Search for the cell housing the specified text and yield its (x, y) center coordinate. 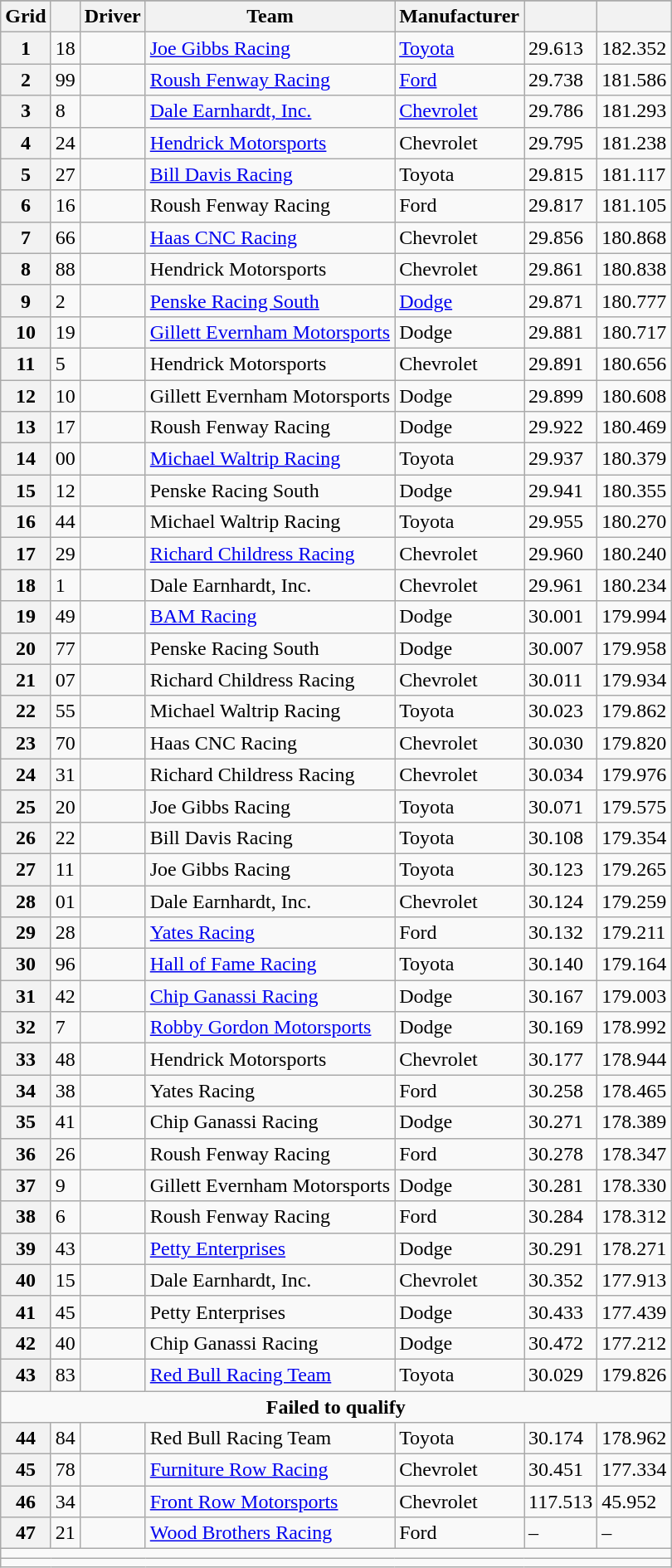
Wood Brothers Racing (270, 1533)
BAM Racing (270, 617)
33 (26, 1059)
179.575 (634, 806)
13 (26, 427)
177.913 (634, 1280)
29.881 (561, 332)
179.862 (634, 711)
45.952 (634, 1502)
Failed to qualify (336, 1407)
29.941 (561, 491)
178.992 (634, 1028)
179.958 (634, 648)
99 (65, 80)
30.007 (561, 648)
180.717 (634, 332)
Manufacturer (460, 17)
117.513 (561, 1502)
30.132 (561, 933)
29.937 (561, 459)
29.861 (561, 269)
29.961 (561, 585)
180.234 (634, 585)
179.934 (634, 680)
39 (26, 1248)
30.271 (561, 1122)
29.922 (561, 427)
180.379 (634, 459)
29.871 (561, 300)
182.352 (634, 48)
179.820 (634, 743)
49 (65, 617)
180.355 (634, 491)
29.955 (561, 522)
3 (26, 111)
179.826 (634, 1375)
177.439 (634, 1312)
30.001 (561, 617)
01 (65, 901)
30.174 (561, 1439)
29.899 (561, 396)
30.023 (561, 711)
36 (26, 1154)
30.169 (561, 1028)
30.472 (561, 1343)
Grid (26, 17)
30.029 (561, 1375)
30.352 (561, 1280)
25 (26, 806)
179.211 (634, 933)
181.293 (634, 111)
29.786 (561, 111)
30.011 (561, 680)
30.034 (561, 774)
30.030 (561, 743)
29.960 (561, 554)
179.994 (634, 617)
66 (65, 237)
179.164 (634, 965)
30.177 (561, 1059)
37 (26, 1185)
Team (270, 17)
178.312 (634, 1217)
30.124 (561, 901)
30.071 (561, 806)
29.815 (561, 174)
179.265 (634, 869)
29.795 (561, 143)
84 (65, 1439)
179.976 (634, 774)
14 (26, 459)
29.817 (561, 206)
46 (26, 1502)
48 (65, 1059)
Robby Gordon Motorsports (270, 1028)
00 (65, 459)
178.330 (634, 1185)
30.451 (561, 1470)
178.962 (634, 1439)
07 (65, 680)
30.281 (561, 1185)
30.284 (561, 1217)
30.123 (561, 869)
4 (26, 143)
Furniture Row Racing (270, 1470)
181.105 (634, 206)
181.586 (634, 80)
30.108 (561, 838)
180.656 (634, 364)
180.868 (634, 237)
177.212 (634, 1343)
177.334 (634, 1470)
77 (65, 648)
30.433 (561, 1312)
181.238 (634, 143)
78 (65, 1470)
23 (26, 743)
35 (26, 1122)
55 (65, 711)
30.140 (561, 965)
178.944 (634, 1059)
180.240 (634, 554)
Driver (113, 17)
70 (65, 743)
47 (26, 1533)
29.738 (561, 80)
29.891 (561, 364)
30.291 (561, 1248)
178.271 (634, 1248)
29.613 (561, 48)
180.608 (634, 396)
30.258 (561, 1091)
180.838 (634, 269)
29.856 (561, 237)
30.278 (561, 1154)
30.167 (561, 996)
179.003 (634, 996)
Front Row Motorsports (270, 1502)
181.117 (634, 174)
178.389 (634, 1122)
30 (26, 965)
180.777 (634, 300)
178.465 (634, 1091)
Hall of Fame Racing (270, 965)
179.259 (634, 901)
83 (65, 1375)
96 (65, 965)
32 (26, 1028)
180.469 (634, 427)
88 (65, 269)
180.270 (634, 522)
178.347 (634, 1154)
179.354 (634, 838)
